From the cell containing the given text, extract its center point as (X, Y) coordinate. 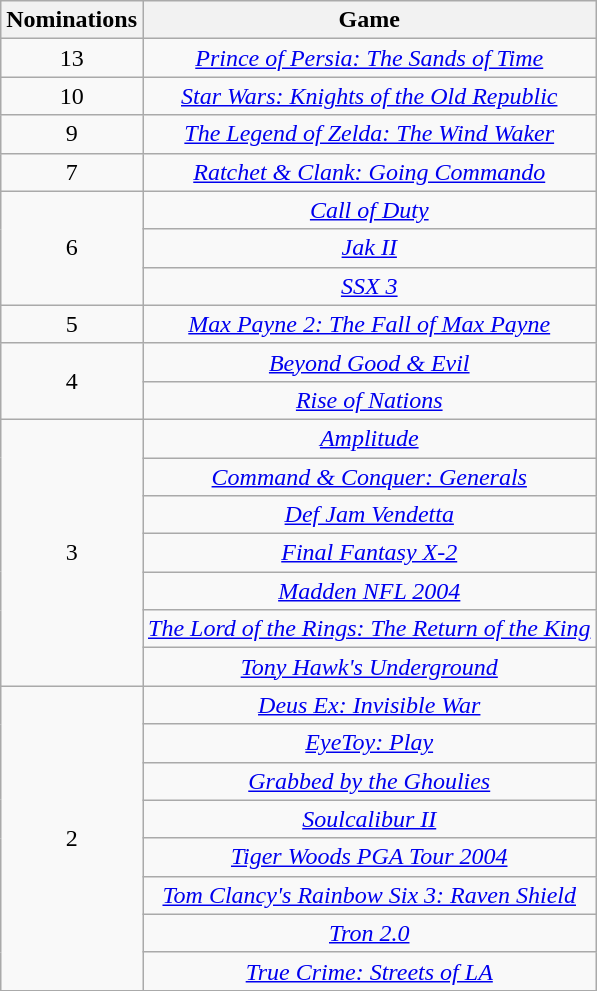
3 (72, 552)
Tron 2.0 (368, 933)
Star Wars: Knights of the Old Republic (368, 96)
Madden NFL 2004 (368, 591)
13 (72, 58)
Nominations (72, 20)
Final Fantasy X-2 (368, 553)
True Crime: Streets of LA (368, 971)
Ratchet & Clank: Going Commando (368, 172)
Command & Conquer: Generals (368, 477)
Grabbed by the Ghoulies (368, 781)
Beyond Good & Evil (368, 362)
7 (72, 172)
2 (72, 838)
Call of Duty (368, 210)
Jak II (368, 248)
Amplitude (368, 438)
Def Jam Vendetta (368, 515)
Rise of Nations (368, 400)
SSX 3 (368, 286)
The Legend of Zelda: The Wind Waker (368, 134)
Tony Hawk's Underground (368, 667)
Soulcalibur II (368, 819)
Max Payne 2: The Fall of Max Payne (368, 324)
The Lord of the Rings: The Return of the King (368, 629)
Tom Clancy's Rainbow Six 3: Raven Shield (368, 895)
5 (72, 324)
6 (72, 248)
4 (72, 381)
Deus Ex: Invisible War (368, 705)
Tiger Woods PGA Tour 2004 (368, 857)
EyeToy: Play (368, 743)
10 (72, 96)
9 (72, 134)
Game (368, 20)
Prince of Persia: The Sands of Time (368, 58)
